Output the [X, Y] coordinate of the center of the cell containing the given text.  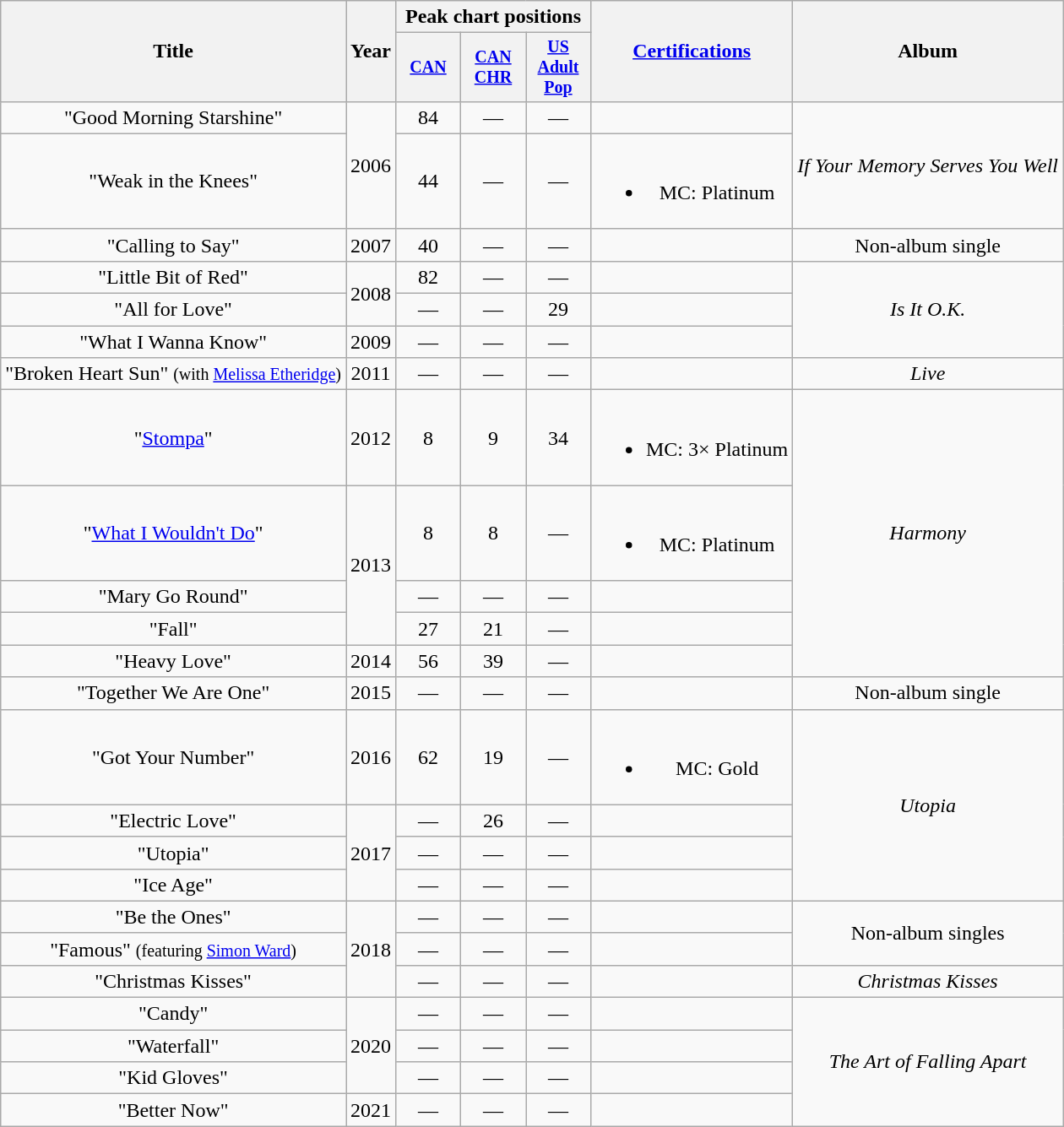
2013 [372, 566]
2011 [372, 374]
"Broken Heart Sun" (with Melissa Etheridge) [174, 374]
2017 [372, 853]
"Better Now" [174, 1110]
Utopia [928, 805]
29 [557, 310]
"Together We Are One" [174, 693]
MC: Gold [691, 756]
CAN [429, 68]
2009 [372, 342]
"Electric Love" [174, 821]
27 [429, 629]
Non-album singles [928, 933]
44 [429, 181]
"Good Morning Starshine" [174, 117]
39 [493, 661]
"Little Bit of Red" [174, 277]
"Famous" (featuring Simon Ward) [174, 949]
84 [429, 117]
"Waterfall" [174, 1046]
"Weak in the Knees" [174, 181]
"Candy" [174, 1014]
"Got Your Number" [174, 756]
"Calling to Say" [174, 245]
2012 [372, 437]
2015 [372, 693]
"What I Wouldn't Do" [174, 534]
Peak chart positions [493, 17]
MC: 3× Platinum [691, 437]
"Heavy Love" [174, 661]
"Christmas Kisses" [174, 981]
Album [928, 51]
2006 [372, 165]
2014 [372, 661]
2007 [372, 245]
"Mary Go Round" [174, 597]
"All for Love" [174, 310]
Certifications [691, 51]
"What I Wanna Know" [174, 342]
Is It O.K. [928, 309]
"Utopia" [174, 853]
Live [928, 374]
9 [493, 437]
Year [372, 51]
The Art of Falling Apart [928, 1062]
2008 [372, 293]
"Stompa" [174, 437]
26 [493, 821]
2020 [372, 1046]
19 [493, 756]
34 [557, 437]
Harmony [928, 534]
"Kid Gloves" [174, 1078]
USAdultPop [557, 68]
82 [429, 277]
2021 [372, 1110]
40 [429, 245]
"Ice Age" [174, 885]
Christmas Kisses [928, 981]
2018 [372, 949]
CANCHR [493, 68]
If Your Memory Serves You Well [928, 165]
2016 [372, 756]
"Fall" [174, 629]
21 [493, 629]
Title [174, 51]
56 [429, 661]
62 [429, 756]
"Be the Ones" [174, 917]
